Search for the cell housing the specified text and yield its (x, y) center coordinate. 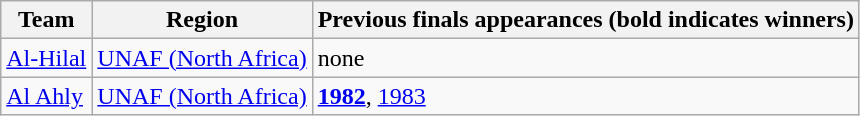
none (586, 58)
Team (46, 20)
Region (202, 20)
1982, 1983 (586, 96)
Al Ahly (46, 96)
Al-Hilal (46, 58)
Previous finals appearances (bold indicates winners) (586, 20)
